Provide the [X, Y] coordinate of the cell's center where the given text is located.  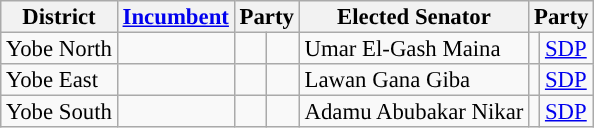
Yobe South [60, 112]
Yobe East [60, 80]
Adamu Abubakar Nikar [414, 112]
Umar El-Gash Maina [414, 49]
Elected Senator [414, 17]
Incumbent [176, 17]
Lawan Gana Giba [414, 80]
District [60, 17]
Yobe North [60, 49]
